Search for the cell housing the specified text and yield its (x, y) center coordinate. 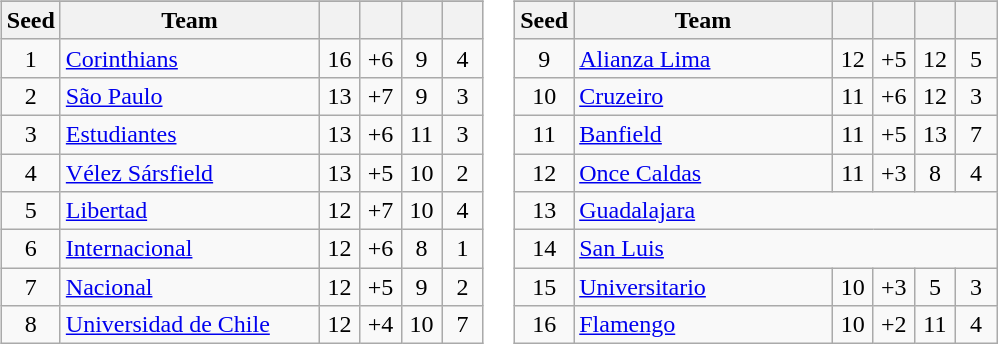
14 (544, 249)
Once Caldas (704, 173)
15 (544, 287)
San Luis (786, 249)
Flamengo (704, 325)
Universitario (704, 287)
Universidad de Chile (190, 325)
Corinthians (190, 58)
Estudiantes (190, 134)
+2 (894, 325)
Guadalajara (786, 211)
São Paulo (190, 96)
Alianza Lima (704, 58)
Vélez Sársfield (190, 173)
Internacional (190, 249)
6 (30, 249)
Cruzeiro (704, 96)
Libertad (190, 211)
+4 (380, 325)
Banfield (704, 134)
Nacional (190, 287)
